From the cell containing the given text, extract its center point as (X, Y) coordinate. 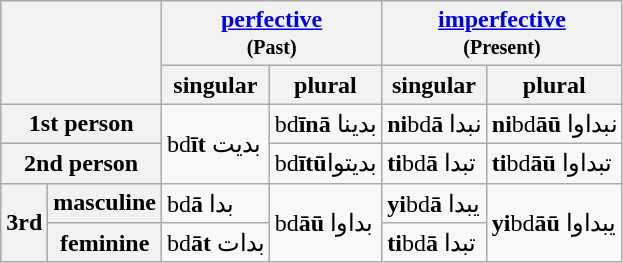
imperfective(Present) (502, 34)
masculine (105, 203)
tibdāū تبداوا (554, 163)
yibdāū يبداوا (554, 222)
yibdā يبدا (434, 203)
bdāt بدات (216, 243)
perfective(Past) (272, 34)
feminine (105, 243)
bdītūبديتوا (326, 163)
bdā بدا (216, 203)
bdāū بداوا (326, 222)
nibdā نبدا (434, 124)
bdīt بديت (216, 144)
1st person (82, 124)
3rd (24, 222)
2nd person (82, 163)
nibdāū نبداوا (554, 124)
bdīnā بدينا (326, 124)
